From the cell containing the given text, extract its center point as (x, y) coordinate. 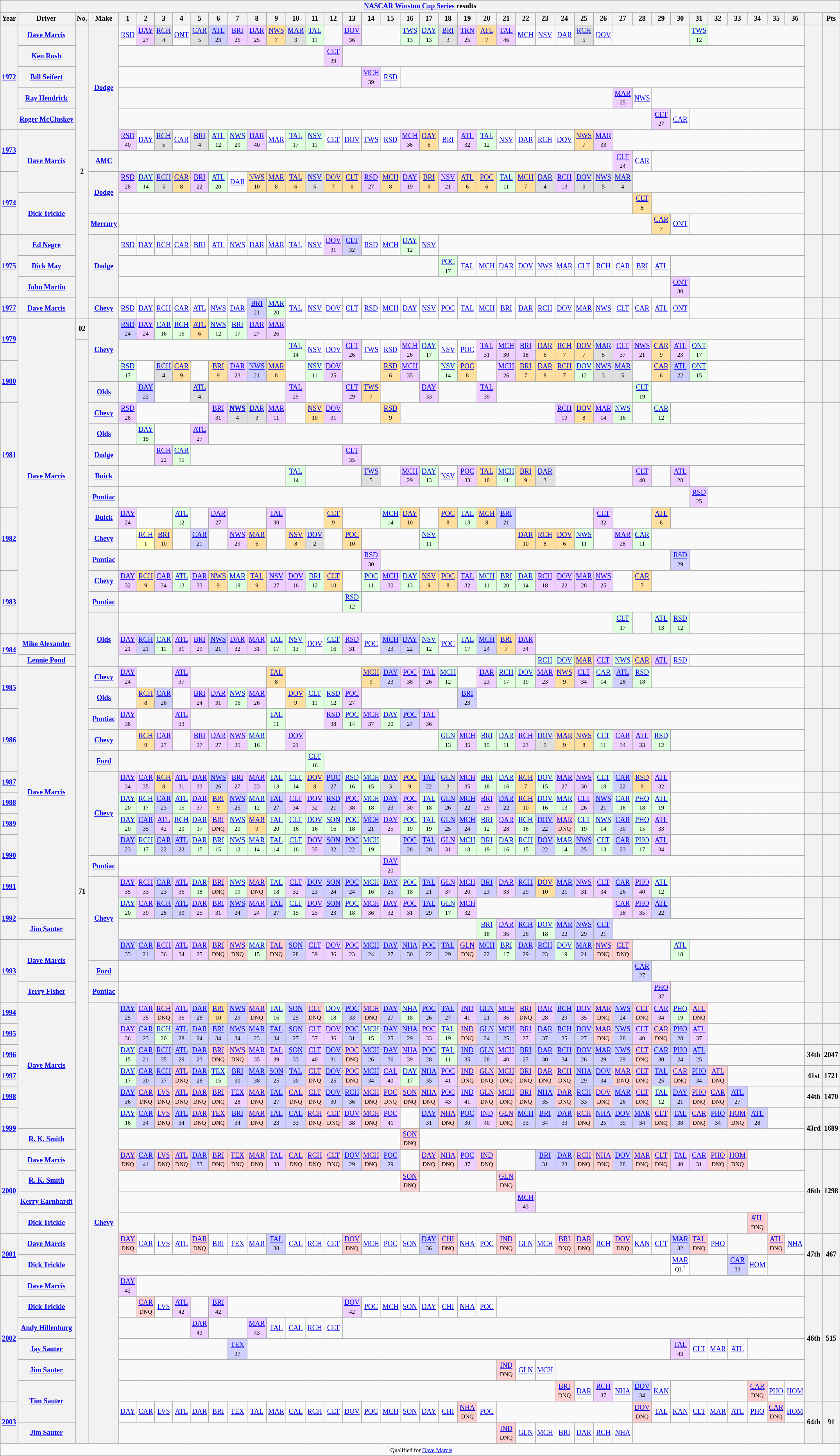
SON32 (333, 845)
POC10 (352, 539)
GLN3 (448, 782)
NWS4 (238, 413)
RCH1 (146, 539)
1983 (9, 602)
1995 (9, 1034)
MAR13 (564, 803)
DAY14 (146, 182)
BRI22 (199, 182)
TAL36 (429, 719)
NWS5 (604, 182)
NSV21 (448, 182)
32 (718, 19)
Mercury (104, 224)
MCH19 (371, 845)
17 (429, 19)
TRN25 (467, 35)
DAY6 (429, 140)
Kerry Earnhardt (46, 1202)
BRI26 (238, 35)
NWS3 (604, 371)
TAL9 (257, 581)
RSD38 (333, 719)
MCH40 (506, 1055)
RSD6 (390, 371)
MCH20 (467, 887)
DAR43 (199, 1328)
DOV29 (352, 1160)
TAL31 (487, 350)
SON33 (296, 1055)
DAY35 (128, 887)
7 (238, 19)
34th (814, 1055)
35 (776, 19)
DOV9 (296, 698)
DAR22 (506, 803)
MCH23 (390, 644)
11 (315, 19)
DOV26 (584, 1055)
DAY19 (410, 182)
MAR27 (564, 782)
NHA25 (604, 1118)
71 (82, 892)
DOV28 (623, 1160)
GLN26 (448, 803)
MAR22 (564, 929)
ONT30 (680, 287)
13 (352, 19)
TWS13 (410, 35)
MCH7 (526, 182)
GLN28 (487, 1055)
CAR41 (146, 1160)
CLT17 (623, 623)
MAR4 (623, 182)
PHO37 (661, 992)
POC26 (429, 1013)
36 (795, 19)
CAL33 (296, 1118)
BRI42 (218, 1307)
TAL8 (276, 677)
TAL25 (661, 1076)
1982 (9, 539)
GLN13 (448, 740)
RCH34 (564, 1055)
DOV23 (315, 887)
POC37 (467, 1160)
POC6 (487, 182)
CAR14 (604, 677)
15 (390, 19)
TAL34 (276, 1034)
MCH29 (410, 476)
DAR14 (526, 581)
21 (506, 19)
RSD27 (371, 182)
MAR16 (257, 740)
MAR20 (276, 308)
TAL43 (680, 1349)
CHIDNQ (448, 1244)
PHO19 (680, 1013)
POC29 (390, 1160)
3 (164, 19)
NSV9 (429, 581)
25 (584, 19)
PHO17 (642, 845)
DAR4 (545, 182)
CLT13 (604, 845)
DAY38 (128, 719)
PHO15 (642, 824)
Lennie Pond (46, 660)
MAR43 (257, 1328)
DAR24 (199, 1034)
DAR36 (506, 929)
41st (814, 1076)
1993 (9, 971)
Make (104, 19)
RCH26 (526, 929)
DAR40 (257, 140)
MAR34 (642, 1118)
29 (661, 19)
Andy Hillenburg (46, 1328)
ONT15 (699, 371)
1981 (9, 455)
1992 (9, 918)
NSV13 (296, 644)
SON27 (296, 1034)
No. (82, 19)
ATL25 (699, 1055)
TWS7 (371, 392)
CAL40 (390, 1076)
1298 (831, 1191)
515 (831, 1338)
18 (448, 19)
CLT6 (352, 182)
POC11 (371, 581)
NWS11 (584, 539)
DOV2 (315, 539)
RCH10 (526, 803)
DAY42 (128, 1286)
PHO18 (642, 803)
2047 (831, 1055)
RCH22 (164, 455)
1987 (9, 782)
MAR38 (257, 1076)
1975 (9, 266)
MCH16 (371, 887)
MCH39 (371, 77)
BRI3 (448, 35)
TWS12 (699, 35)
BRI24 (199, 698)
PHO24 (680, 1055)
6 (218, 19)
20 (487, 19)
Ray Hendrick (46, 98)
CLT15 (296, 908)
CAR12 (661, 413)
RSD21 (333, 803)
1990 (9, 856)
NWS34 (238, 1034)
DAY3 (390, 782)
GLN21 (487, 1013)
SON28 (296, 950)
1980 (9, 382)
RCH13 (564, 182)
DAR8 (545, 371)
MCH21 (371, 824)
NWS26 (218, 782)
27 (623, 19)
ATL18 (680, 950)
GLN17 (448, 908)
MAR25 (623, 98)
1986 (9, 740)
PHO35 (642, 908)
1984 (9, 650)
1689 (831, 1129)
NWS14 (604, 824)
DAY31 (429, 1118)
2003 (9, 1422)
1997 (9, 1076)
31 (699, 19)
DOV21 (296, 740)
9 (276, 19)
2000 (9, 1191)
1470 (831, 1097)
4 (182, 19)
1985 (9, 688)
19 (467, 19)
RSD25 (699, 497)
TAL23 (276, 1118)
NWS10 (257, 182)
RSD16 (352, 782)
NHA39 (410, 1055)
POC43 (448, 1097)
DAR31 (218, 698)
NASCAR Winston Cup Series results (420, 6)
CLT39 (315, 950)
MCH12 (448, 677)
24 (564, 19)
CLT27 (661, 119)
MARQL† (680, 1265)
16 (410, 19)
23 (545, 19)
1999 (9, 1129)
NWS19 (238, 887)
DOV27 (584, 1034)
RCH19 (564, 413)
26 (604, 19)
DAR30 (545, 1055)
TAL10 (487, 476)
5 (199, 19)
CLT18 (604, 782)
14 (371, 19)
64th (814, 1422)
POC17 (448, 266)
RSD40 (128, 140)
ATL30 (182, 908)
NSV14 (448, 371)
MCH25 (506, 1034)
DOV6 (564, 539)
12 (333, 19)
GLN25 (448, 824)
Dick May (46, 266)
DAY10 (410, 518)
28 (642, 19)
Terry Fisher (46, 992)
AMC (104, 161)
TAL32 (467, 581)
BRI4 (199, 140)
CAR33 (737, 1265)
TAL46 (506, 35)
CLT8 (642, 203)
RCH21 (146, 644)
Bill Seifert (46, 77)
TEX15 (218, 1076)
MAR33 (604, 140)
TAL16 (276, 1013)
RSD31 (352, 644)
1989 (9, 824)
SON23 (333, 908)
CAR5 (199, 35)
ATL15 (182, 803)
MAR32 (680, 1244)
DAY16 (128, 1118)
CAR31 (699, 1160)
DAR6 (545, 350)
CAR39 (146, 908)
ATL19 (661, 803)
Ken Rush (46, 56)
MAR12 (257, 803)
DAR18 (199, 887)
1972 (9, 77)
TAL26 (429, 677)
John Martin (46, 287)
NSV8 (296, 539)
RCH28 (164, 908)
CLT21 (604, 929)
1 (128, 19)
POC23 (352, 950)
MAR19 (238, 581)
DOV15 (545, 782)
MAR24 (257, 908)
CAR8 (182, 182)
02 (82, 329)
30 (680, 19)
Ed Negre (46, 245)
RSD17 (128, 371)
BRI19 (487, 845)
47th (814, 1255)
DAR29 (526, 950)
MCH43 (526, 1202)
DOV42 (352, 1307)
TAL22 (429, 782)
CLT24 (623, 161)
POC14 (352, 719)
MCH33 (526, 1118)
NWS8 (584, 740)
1973 (9, 150)
GLN37 (448, 887)
SON16 (333, 824)
1974 (9, 203)
1998 (9, 1097)
TAL21 (429, 887)
DAR11 (506, 740)
2001 (9, 1255)
DAY12 (410, 245)
DAY34 (128, 782)
BRI30 (238, 1076)
1988 (9, 803)
TEX37 (238, 1349)
DAR10 (526, 539)
DOV32 (315, 803)
MAR29 (604, 1055)
ATL4 (199, 392)
NWS28 (623, 1034)
MAR31 (257, 644)
MCH37 (371, 719)
NSV10 (315, 413)
GLN24 (487, 1034)
DAR15 (199, 845)
MAR6 (257, 539)
MCH9 (371, 677)
NWS30 (584, 782)
2002 (9, 1338)
CLT9 (333, 518)
1996 (9, 1055)
GLN31 (448, 845)
33 (737, 19)
TAL6 (296, 182)
1977 (9, 308)
CLT14 (296, 782)
TWS5 (371, 476)
1994 (9, 1013)
1979 (9, 339)
22 (526, 19)
TAL20 (276, 824)
RSD24 (128, 329)
MAR3 (296, 35)
DOV10 (545, 887)
1991 (9, 887)
Driver (46, 19)
ONT17 (699, 350)
DAR32 (238, 644)
CAR15 (182, 455)
NHA30 (410, 950)
ATL29 (182, 1055)
Jay Sauter (46, 1349)
DOV30 (333, 1097)
DAR34 (526, 644)
8 (257, 19)
DOV12 (584, 371)
RSD30 (371, 560)
34 (758, 19)
MAR15 (257, 950)
†Qualified for Dave Marcis (420, 1450)
Year (9, 19)
TAL40 (680, 1160)
44th (814, 1097)
Mike Alexander (46, 644)
TEX28 (238, 1097)
PHO28 (680, 1034)
10 (296, 19)
467 (831, 1255)
PHO40 (642, 887)
NWS31 (584, 887)
MCH14 (390, 518)
CLT35 (352, 455)
MCH32 (467, 908)
RSD29 (680, 560)
POC9 (410, 782)
BRI20 (506, 581)
1721 (831, 1076)
DOV38 (352, 1118)
NSV5 (315, 182)
Tim Sauter (46, 1402)
Roger McCluskey (46, 119)
Pts (831, 19)
NSV27 (276, 581)
43rd (814, 1129)
IND35 (467, 1055)
NSV12 (429, 644)
ATL7 (487, 35)
NHA18 (410, 1013)
DAR17 (199, 824)
91 (831, 1422)
SON24 (333, 887)
MCH34 (371, 1076)
TAL28 (429, 845)
MAR11 (276, 413)
DOV39 (623, 1118)
IND40 (487, 1118)
RSD18 (642, 677)
MAR35 (257, 1055)
CAR38 (623, 908)
CAR6 (661, 371)
ATL20 (218, 182)
POC19 (410, 824)
RCH18 (545, 581)
RCH15 (526, 845)
CLT10 (333, 581)
